Return [x, y] of the center of cell containing provided text 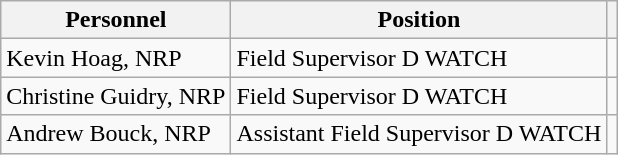
Andrew Bouck, NRP [116, 134]
Position [419, 20]
Christine Guidry, NRP [116, 96]
Personnel [116, 20]
Assistant Field Supervisor D WATCH [419, 134]
Kevin Hoag, NRP [116, 58]
